Determine the [X, Y] coordinate at the center of the cell enclosing the given text.  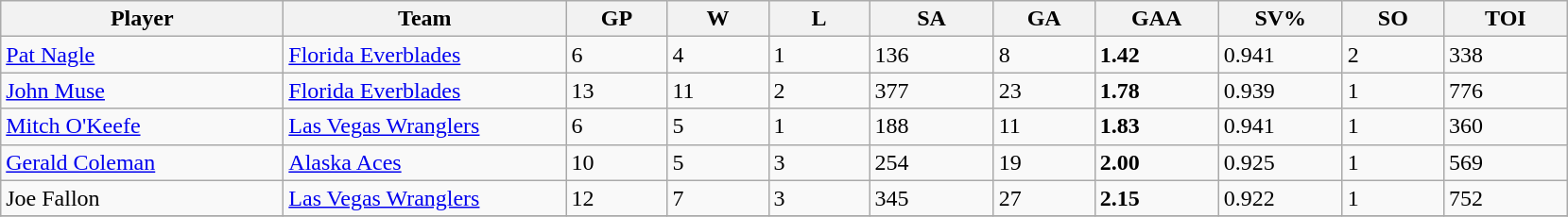
1.83 [1157, 126]
136 [932, 55]
2.00 [1157, 162]
1.42 [1157, 55]
13 [616, 91]
Gerald Coleman [142, 162]
188 [932, 126]
338 [1505, 55]
752 [1505, 198]
Joe Fallon [142, 198]
1.78 [1157, 91]
SA [932, 19]
776 [1505, 91]
SO [1393, 19]
GP [616, 19]
12 [616, 198]
360 [1505, 126]
Team [425, 19]
2.15 [1157, 198]
8 [1043, 55]
John Muse [142, 91]
0.925 [1280, 162]
19 [1043, 162]
23 [1043, 91]
10 [616, 162]
Pat Nagle [142, 55]
TOI [1505, 19]
569 [1505, 162]
SV% [1280, 19]
Player [142, 19]
GA [1043, 19]
4 [718, 55]
Mitch O'Keefe [142, 126]
0.922 [1280, 198]
7 [718, 198]
GAA [1157, 19]
Alaska Aces [425, 162]
345 [932, 198]
W [718, 19]
377 [932, 91]
0.939 [1280, 91]
27 [1043, 198]
254 [932, 162]
L [818, 19]
